Detect which cell encompasses the target text, then output its (X, Y) center coordinate. 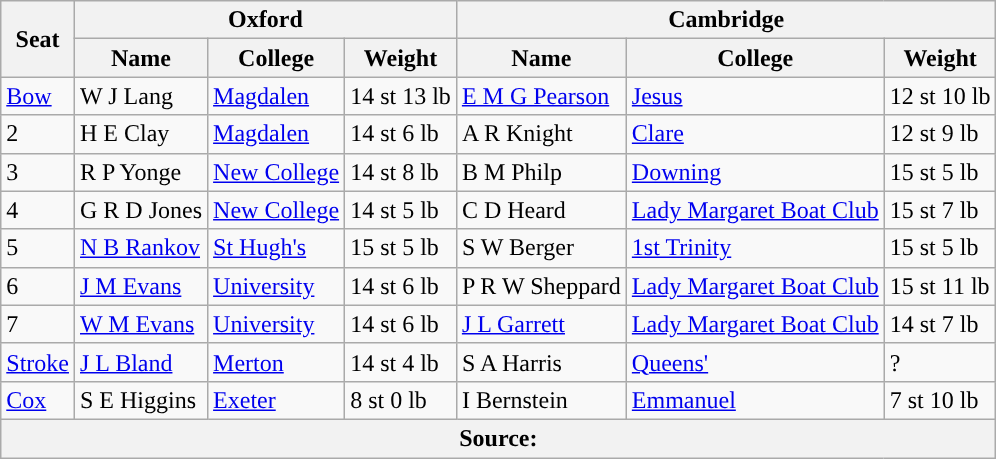
H E Clay (140, 134)
G R D Jones (140, 210)
14 st 5 lb (401, 210)
15 st 11 lb (940, 286)
Jesus (755, 96)
Bow (38, 96)
? (940, 362)
Clare (755, 134)
1st Trinity (755, 248)
Queens' (755, 362)
Oxford (265, 20)
S E Higgins (140, 400)
N B Rankov (140, 248)
14 st 4 lb (401, 362)
3 (38, 172)
14 st 13 lb (401, 96)
14 st 7 lb (940, 324)
W M Evans (140, 324)
J L Garrett (541, 324)
8 st 0 lb (401, 400)
Exeter (276, 400)
Cox (38, 400)
Stroke (38, 362)
Merton (276, 362)
12 st 10 lb (940, 96)
14 st 8 lb (401, 172)
J L Bland (140, 362)
St Hugh's (276, 248)
C D Heard (541, 210)
E M G Pearson (541, 96)
B M Philp (541, 172)
7 (38, 324)
5 (38, 248)
Source: (498, 438)
12 st 9 lb (940, 134)
W J Lang (140, 96)
S W Berger (541, 248)
4 (38, 210)
R P Yonge (140, 172)
I Bernstein (541, 400)
2 (38, 134)
Seat (38, 39)
A R Knight (541, 134)
Downing (755, 172)
7 st 10 lb (940, 400)
6 (38, 286)
J M Evans (140, 286)
Cambridge (726, 20)
S A Harris (541, 362)
15 st 7 lb (940, 210)
P R W Sheppard (541, 286)
Emmanuel (755, 400)
